From the cell containing the given text, extract its center point as (X, Y) coordinate. 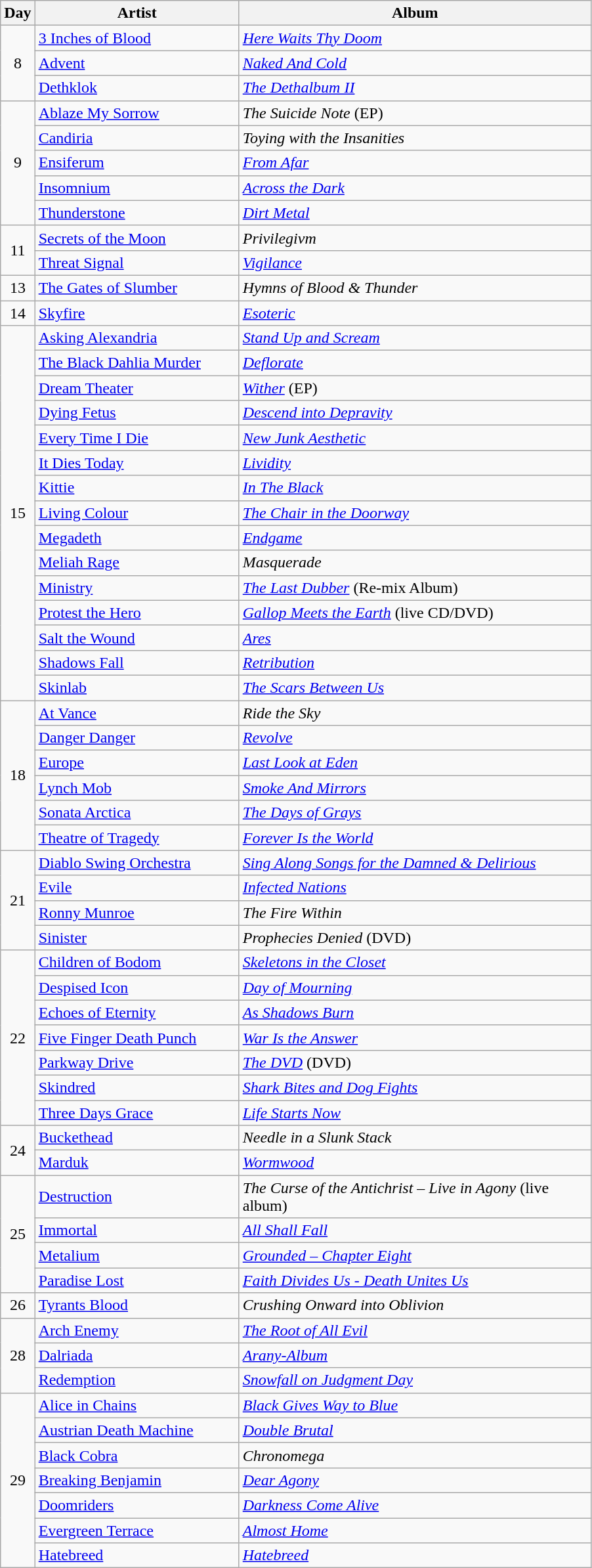
Arch Enemy (137, 1330)
Living Colour (137, 513)
Evergreen Terrace (137, 1531)
The Gates of Slumber (137, 288)
Thunderstone (137, 213)
Europe (137, 763)
Candiria (137, 138)
Insomnium (137, 188)
Tyrants Blood (137, 1305)
Sing Along Songs for the Damned & Delirious (415, 863)
Kittie (137, 488)
Deflorate (415, 363)
Lividity (415, 463)
Darkness Come Alive (415, 1505)
Protest the Hero (137, 613)
Skinlab (137, 687)
Lynch Mob (137, 788)
Dalriada (137, 1355)
Wormwood (415, 1163)
The Last Dubber (Re-mix Album) (415, 588)
Day (18, 13)
Across the Dark (415, 188)
Megadeth (137, 538)
Parkway Drive (137, 1062)
As Shadows Burn (415, 1013)
Destruction (137, 1196)
Masquerade (415, 563)
At Vance (137, 712)
Dying Fetus (137, 413)
Black Gives Way to Blue (415, 1405)
Dethklok (137, 88)
15 (18, 513)
Hymns of Blood & Thunder (415, 288)
Life Starts Now (415, 1113)
Redemption (137, 1380)
Alice in Chains (137, 1405)
War Is the Answer (415, 1037)
Gallop Meets the Earth (live CD/DVD) (415, 613)
Echoes of Eternity (137, 1013)
Dream Theater (137, 388)
11 (18, 250)
Austrian Death Machine (137, 1430)
Breaking Benjamin (137, 1480)
Secrets of the Moon (137, 238)
22 (18, 1037)
Paradise Lost (137, 1280)
Privilegivm (415, 238)
Naked And Cold (415, 63)
The Suicide Note (EP) (415, 113)
Crushing Onward into Oblivion (415, 1305)
Children of Bodom (137, 963)
The Root of All Evil (415, 1330)
The Fire Within (415, 913)
Ensiferum (137, 163)
Forever Is the World (415, 838)
The Scars Between Us (415, 687)
Vigilance (415, 263)
18 (18, 775)
The Days of Grays (415, 813)
Esoteric (415, 313)
All Shall Fall (415, 1230)
Needle in a Slunk Stack (415, 1138)
25 (18, 1234)
29 (18, 1480)
Meliah Rage (137, 563)
Revolve (415, 738)
Ronny Munroe (137, 913)
Double Brutal (415, 1430)
Ministry (137, 588)
Almost Home (415, 1531)
Threat Signal (137, 263)
Dirt Metal (415, 213)
Last Look at Eden (415, 763)
Skindred (137, 1087)
Theatre of Tragedy (137, 838)
Marduk (137, 1163)
Diablo Swing Orchestra (137, 863)
Black Cobra (137, 1455)
Doomriders (137, 1505)
Snowfall on Judgment Day (415, 1380)
Toying with the Insanities (415, 138)
26 (18, 1305)
Stand Up and Scream (415, 338)
Ride the Sky (415, 712)
Shark Bites and Dog Fights (415, 1087)
The DVD (DVD) (415, 1062)
Shadows Fall (137, 663)
Prophecies Denied (DVD) (415, 938)
Metalium (137, 1255)
28 (18, 1355)
Arany-Album (415, 1355)
The Chair in the Doorway (415, 513)
Advent (137, 63)
13 (18, 288)
Retribution (415, 663)
24 (18, 1150)
Buckethead (137, 1138)
Chronomega (415, 1455)
Evile (137, 888)
Immortal (137, 1230)
9 (18, 163)
Every Time I Die (137, 438)
Three Days Grace (137, 1113)
8 (18, 63)
In The Black (415, 488)
21 (18, 900)
Artist (137, 13)
Ablaze My Sorrow (137, 113)
Faith Divides Us - Death Unites Us (415, 1280)
The Black Dahlia Murder (137, 363)
3 Inches of Blood (137, 38)
The Curse of the Antichrist – Live in Agony (live album) (415, 1196)
14 (18, 313)
Infected Nations (415, 888)
From Afar (415, 163)
Danger Danger (137, 738)
Despised Icon (137, 988)
Dear Agony (415, 1480)
Descend into Depravity (415, 413)
Album (415, 13)
Five Finger Death Punch (137, 1037)
Ares (415, 638)
Smoke And Mirrors (415, 788)
Here Waits Thy Doom (415, 38)
Sinister (137, 938)
Skeletons in the Closet (415, 963)
Grounded – Chapter Eight (415, 1255)
Skyfire (137, 313)
It Dies Today (137, 463)
Asking Alexandria (137, 338)
The Dethalbum II (415, 88)
Sonata Arctica (137, 813)
Wither (EP) (415, 388)
Endgame (415, 538)
Salt the Wound (137, 638)
New Junk Aesthetic (415, 438)
Day of Mourning (415, 988)
